Determine the (X, Y) coordinate at the center of the cell enclosing the given text.  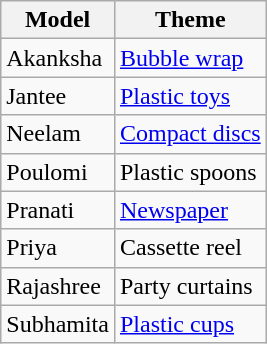
Compact discs (190, 134)
Newspaper (190, 210)
Plastic spoons (190, 172)
Cassette reel (190, 248)
Bubble wrap (190, 58)
Theme (190, 20)
Plastic toys (190, 96)
Priya (58, 248)
Subhamita (58, 324)
Rajashree (58, 286)
Plastic cups (190, 324)
Jantee (58, 96)
Neelam (58, 134)
Pranati (58, 210)
Akanksha (58, 58)
Party curtains (190, 286)
Poulomi (58, 172)
Model (58, 20)
